From the cell containing the given text, extract its center point as [X, Y] coordinate. 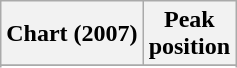
Chart (2007) [72, 34]
Peak position [189, 34]
